Identify which cell holds the provided text, then report its [x, y] central coordinate. 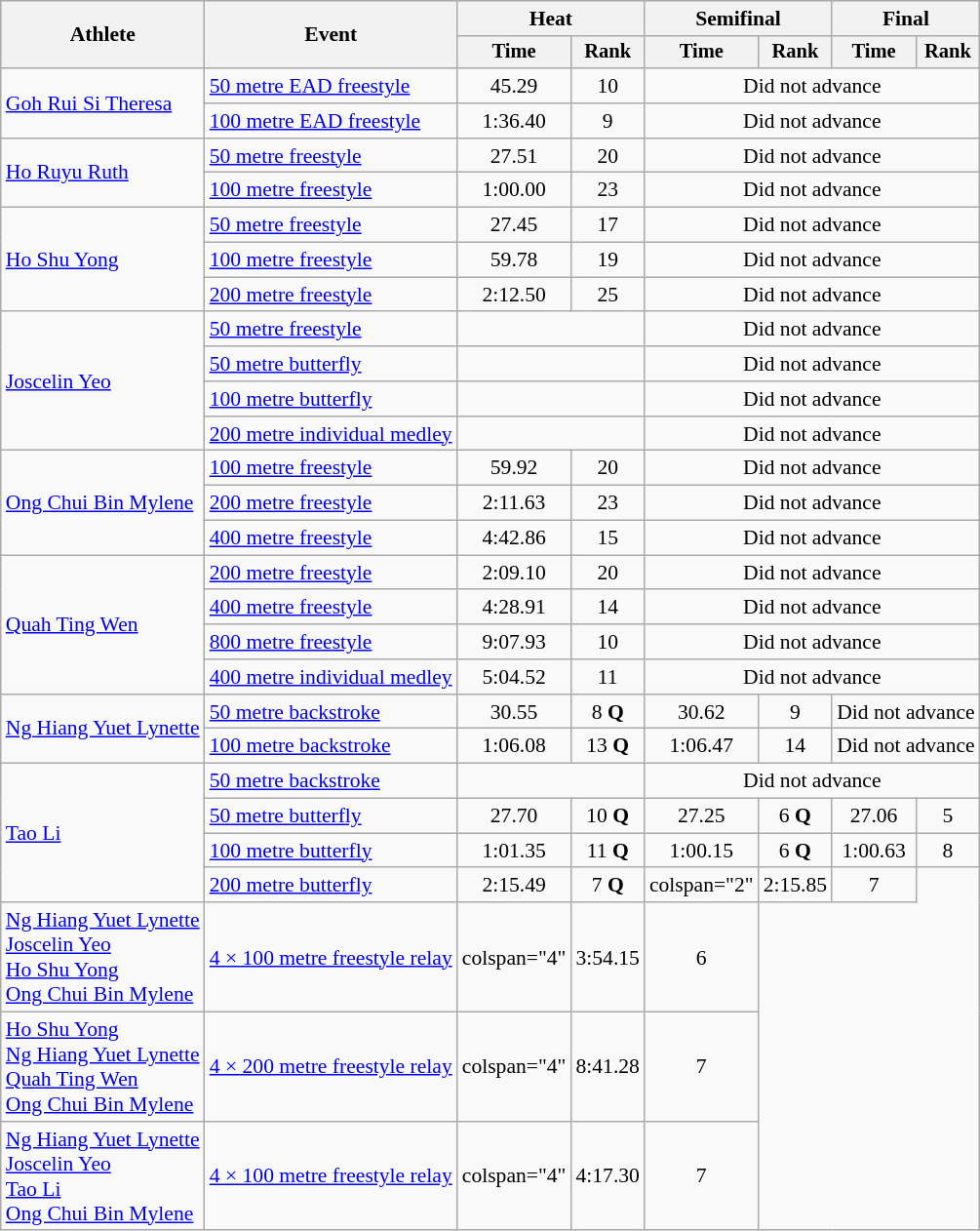
Ho Ruyu Ruth [103, 174]
30.55 [515, 712]
13 Q [607, 746]
Ong Chui Bin Mylene [103, 503]
Heat [551, 19]
11 Q [607, 851]
30.62 [702, 712]
5 [948, 816]
Tao Li [103, 833]
1:01.35 [515, 851]
800 metre freestyle [332, 642]
1:00.00 [515, 190]
100 metre backstroke [332, 746]
3:54.15 [607, 957]
4:28.91 [515, 608]
2:11.63 [515, 503]
27.70 [515, 816]
Ng Hiang Yuet LynetteJoscelin YeoTao LiOng Chui Bin Mylene [103, 1176]
Event [332, 35]
400 metre individual medley [332, 677]
2:09.10 [515, 573]
27.25 [702, 816]
colspan="2" [702, 886]
Ho Shu Yong [103, 259]
17 [607, 225]
Goh Rui Si Theresa [103, 103]
200 metre butterfly [332, 886]
1:00.63 [874, 851]
Ng Hiang Yuet Lynette [103, 730]
6 [702, 957]
8 [948, 851]
4:42.86 [515, 538]
50 metre EAD freestyle [332, 86]
1:00.15 [702, 851]
27.51 [515, 156]
27.06 [874, 816]
2:15.49 [515, 886]
5:04.52 [515, 677]
Semifinal [738, 19]
27.45 [515, 225]
1:36.40 [515, 121]
Final [906, 19]
4 × 200 metre freestyle relay [332, 1067]
Athlete [103, 35]
7 Q [607, 886]
2:15.85 [796, 886]
1:06.08 [515, 746]
4:17.30 [607, 1176]
10 Q [607, 816]
Joscelin Yeo [103, 381]
Quah Ting Wen [103, 624]
8 Q [607, 712]
2:12.50 [515, 295]
45.29 [515, 86]
200 metre individual medley [332, 434]
100 metre EAD freestyle [332, 121]
8:41.28 [607, 1067]
25 [607, 295]
59.78 [515, 260]
15 [607, 538]
11 [607, 677]
9:07.93 [515, 642]
59.92 [515, 468]
19 [607, 260]
Ho Shu YongNg Hiang Yuet LynetteQuah Ting WenOng Chui Bin Mylene [103, 1067]
Ng Hiang Yuet LynetteJoscelin YeoHo Shu YongOng Chui Bin Mylene [103, 957]
1:06.47 [702, 746]
